Return the (X, Y) coordinate for the center point of the cell that contains the specified text.  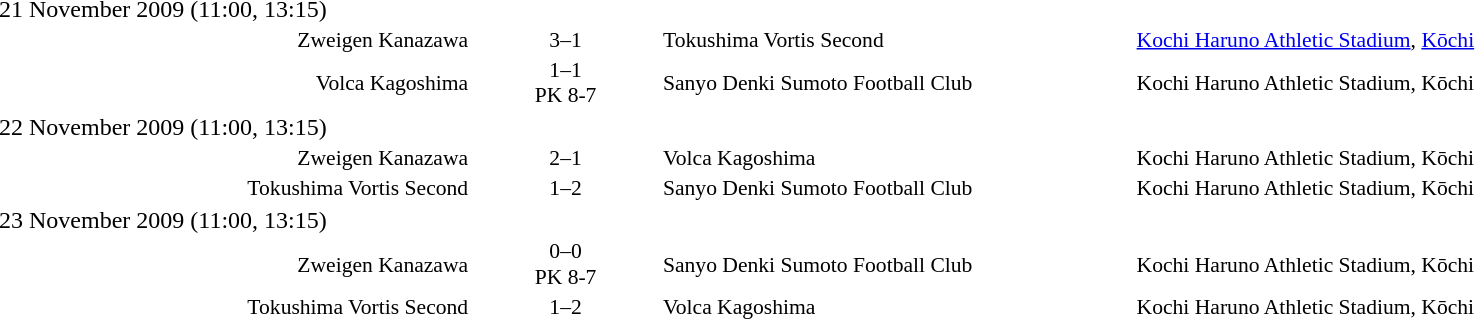
2–1 (566, 158)
1–2 (566, 188)
Tokushima Vortis Second (897, 40)
1–1PK 8-7 (566, 83)
3–1 (566, 40)
Volca Kagoshima (897, 158)
0–0PK 8-7 (566, 264)
